Output the [X, Y] coordinate of the center of the cell containing the given text.  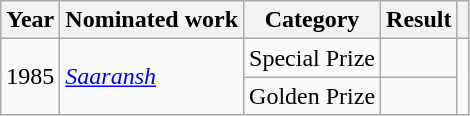
Special Prize [312, 58]
Year [30, 20]
Nominated work [152, 20]
Category [312, 20]
Saaransh [152, 77]
Golden Prize [312, 96]
1985 [30, 77]
Result [419, 20]
